Provide the [x, y] coordinate of the cell's center where the given text is located.  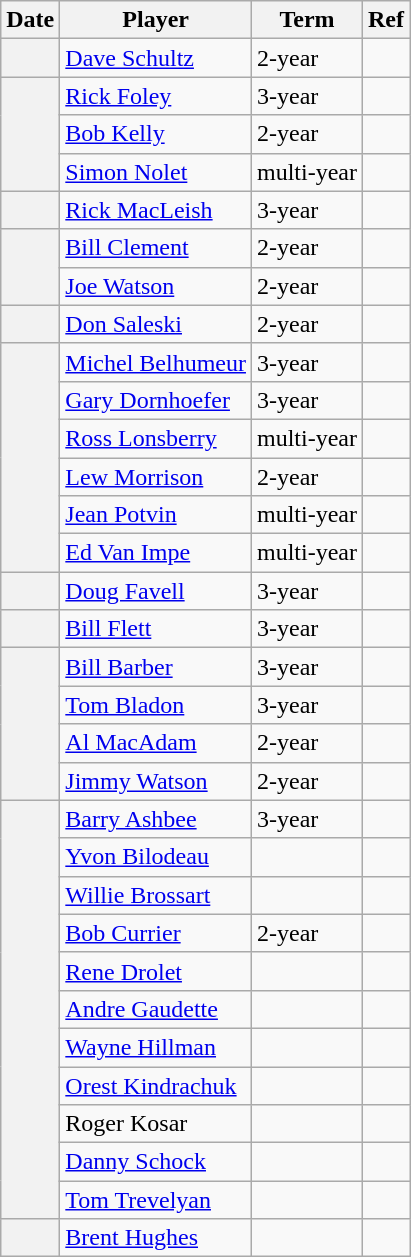
Date [30, 20]
Roger Kosar [156, 1124]
Wayne Hillman [156, 1047]
Ross Lonsberry [156, 438]
Jimmy Watson [156, 781]
Rene Drolet [156, 971]
Danny Schock [156, 1162]
Doug Favell [156, 591]
Brent Hughes [156, 1238]
Bill Clement [156, 248]
Jean Potvin [156, 515]
Ed Van Impe [156, 553]
Bob Currier [156, 933]
Don Saleski [156, 324]
Bill Flett [156, 629]
Andre Gaudette [156, 1009]
Tom Trevelyan [156, 1200]
Al MacAdam [156, 743]
Simon Nolet [156, 172]
Barry Ashbee [156, 819]
Yvon Bilodeau [156, 857]
Tom Bladon [156, 705]
Rick Foley [156, 96]
Dave Schultz [156, 58]
Ref [386, 20]
Gary Dornhoefer [156, 400]
Joe Watson [156, 286]
Bill Barber [156, 667]
Bob Kelly [156, 134]
Lew Morrison [156, 477]
Michel Belhumeur [156, 362]
Willie Brossart [156, 895]
Rick MacLeish [156, 210]
Term [306, 20]
Orest Kindrachuk [156, 1085]
Player [156, 20]
